For the text-containing cell, return its midpoint in [X, Y] coordinate format. 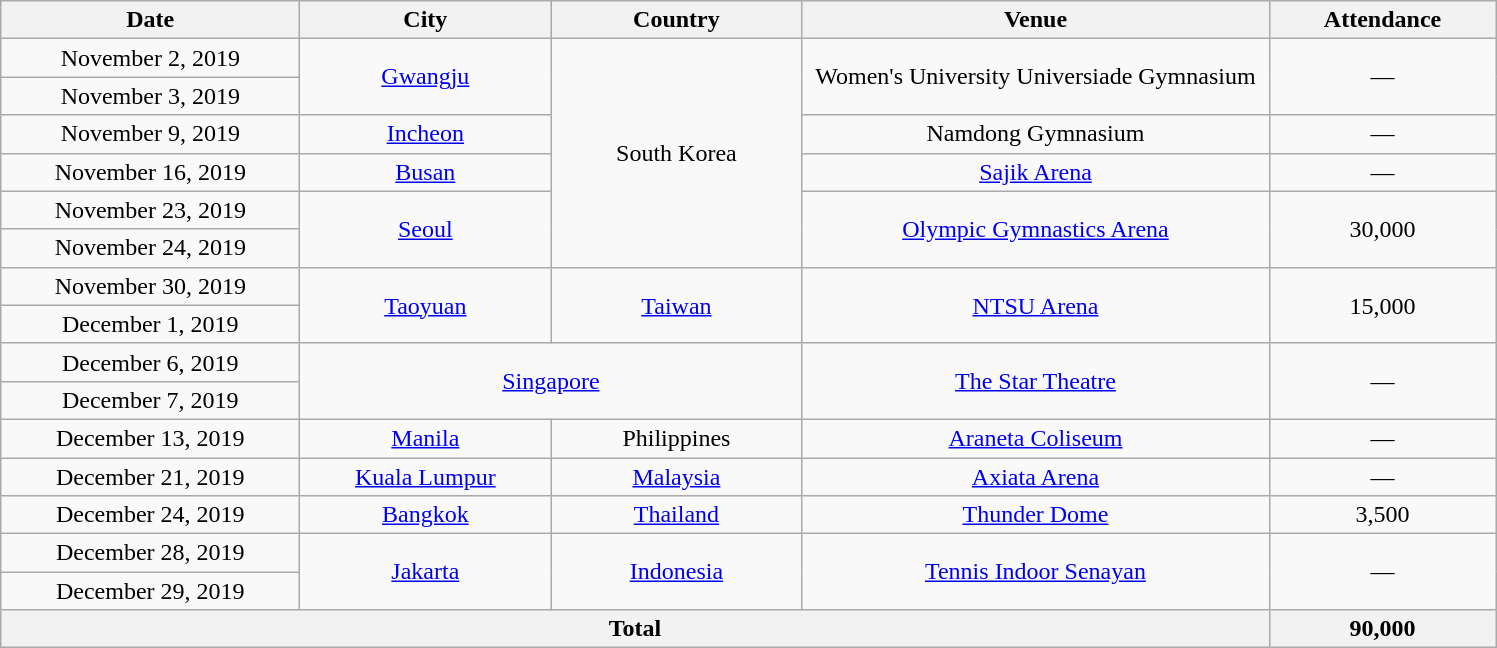
NTSU Arena [1036, 305]
Thailand [676, 515]
Thunder Dome [1036, 515]
Total [635, 629]
November 16, 2019 [150, 172]
Araneta Coliseum [1036, 438]
Taiwan [676, 305]
December 21, 2019 [150, 477]
Philippines [676, 438]
December 29, 2019 [150, 591]
South Korea [676, 153]
Taoyuan [426, 305]
Country [676, 20]
Olympic Gymnastics Arena [1036, 229]
Seoul [426, 229]
November 3, 2019 [150, 96]
November 2, 2019 [150, 58]
Singapore [551, 381]
Venue [1036, 20]
Manila [426, 438]
Axiata Arena [1036, 477]
Women's University Universiade Gymnasium [1036, 77]
30,000 [1382, 229]
Jakarta [426, 572]
November 30, 2019 [150, 286]
Indonesia [676, 572]
December 28, 2019 [150, 553]
Gwangju [426, 77]
Malaysia [676, 477]
Attendance [1382, 20]
December 13, 2019 [150, 438]
November 23, 2019 [150, 210]
Date [150, 20]
15,000 [1382, 305]
Incheon [426, 134]
December 24, 2019 [150, 515]
Busan [426, 172]
December 1, 2019 [150, 324]
November 24, 2019 [150, 248]
90,000 [1382, 629]
3,500 [1382, 515]
Bangkok [426, 515]
The Star Theatre [1036, 381]
Namdong Gymnasium [1036, 134]
Sajik Arena [1036, 172]
Kuala Lumpur [426, 477]
Tennis Indoor Senayan [1036, 572]
November 9, 2019 [150, 134]
City [426, 20]
December 7, 2019 [150, 400]
December 6, 2019 [150, 362]
